Locate the cell with the specified text and output its (X, Y) center coordinate. 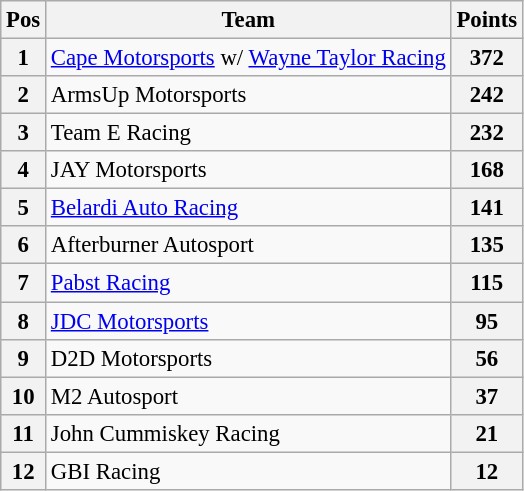
242 (486, 95)
1 (24, 58)
6 (24, 245)
2 (24, 95)
4 (24, 170)
95 (486, 321)
7 (24, 283)
135 (486, 245)
21 (486, 433)
11 (24, 433)
37 (486, 396)
Pabst Racing (249, 283)
141 (486, 208)
John Cummiskey Racing (249, 433)
JDC Motorsports (249, 321)
GBI Racing (249, 471)
232 (486, 133)
9 (24, 358)
JAY Motorsports (249, 170)
Pos (24, 20)
Team (249, 20)
372 (486, 58)
56 (486, 358)
10 (24, 396)
168 (486, 170)
Cape Motorsports w/ Wayne Taylor Racing (249, 58)
Afterburner Autosport (249, 245)
ArmsUp Motorsports (249, 95)
115 (486, 283)
Points (486, 20)
8 (24, 321)
3 (24, 133)
Team E Racing (249, 133)
M2 Autosport (249, 396)
5 (24, 208)
Belardi Auto Racing (249, 208)
D2D Motorsports (249, 358)
